Extract the (X, Y) coordinate from the center of the cell holding the provided text.  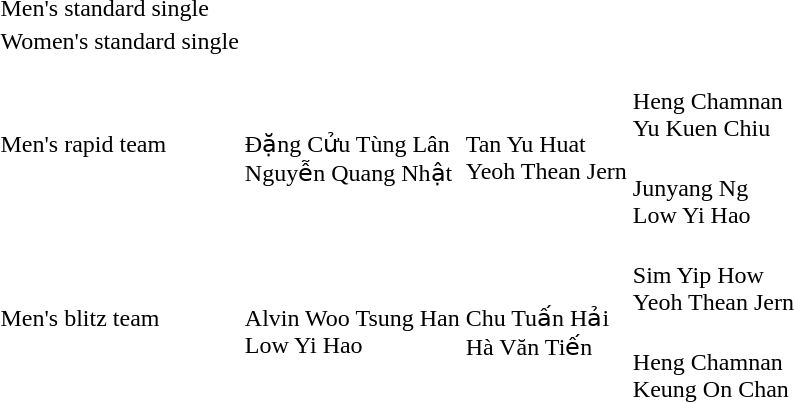
Tan Yu HuatYeoh Thean Jern (546, 144)
Đặng Cửu Tùng LânNguyễn Quang Nhật (352, 144)
